Output the (x, y) coordinate of the center of the cell containing the given text.  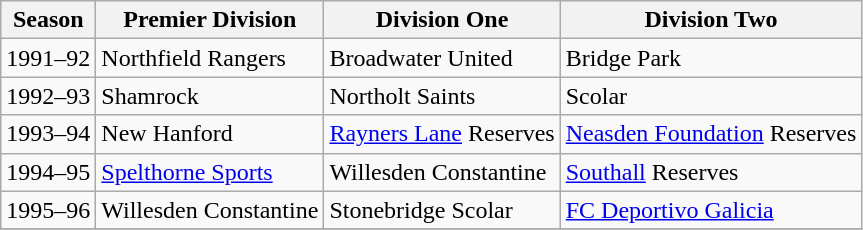
1992–93 (48, 96)
Rayners Lane Reserves (442, 134)
Season (48, 20)
Northfield Rangers (210, 58)
Premier Division (210, 20)
Shamrock (210, 96)
Scolar (711, 96)
Division One (442, 20)
FC Deportivo Galicia (711, 210)
Southall Reserves (711, 172)
Broadwater United (442, 58)
Northolt Saints (442, 96)
1993–94 (48, 134)
1995–96 (48, 210)
Spelthorne Sports (210, 172)
Stonebridge Scolar (442, 210)
New Hanford (210, 134)
Bridge Park (711, 58)
Neasden Foundation Reserves (711, 134)
1994–95 (48, 172)
Division Two (711, 20)
1991–92 (48, 58)
